From the cell containing the given text, extract its center point as [X, Y] coordinate. 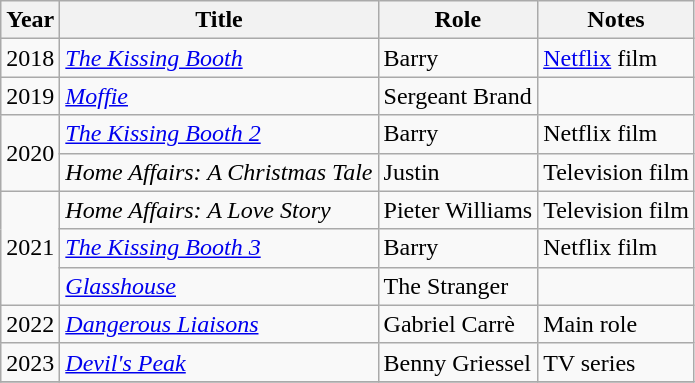
Title [219, 20]
Home Affairs: A Christmas Tale [219, 172]
The Stranger [458, 286]
Benny Griessel [458, 362]
2023 [30, 362]
Justin [458, 172]
Glasshouse [219, 286]
Main role [616, 324]
The Kissing Booth 3 [219, 248]
2021 [30, 248]
Gabriel Carrè [458, 324]
Dangerous Liaisons [219, 324]
Notes [616, 20]
The Kissing Booth 2 [219, 134]
2022 [30, 324]
2018 [30, 58]
2019 [30, 96]
2020 [30, 153]
Pieter Williams [458, 210]
Role [458, 20]
The Kissing Booth [219, 58]
Devil's Peak [219, 362]
Moffie [219, 96]
Year [30, 20]
Sergeant Brand [458, 96]
TV series [616, 362]
Home Affairs: A Love Story [219, 210]
